Search for the cell housing the specified text and yield its (x, y) center coordinate. 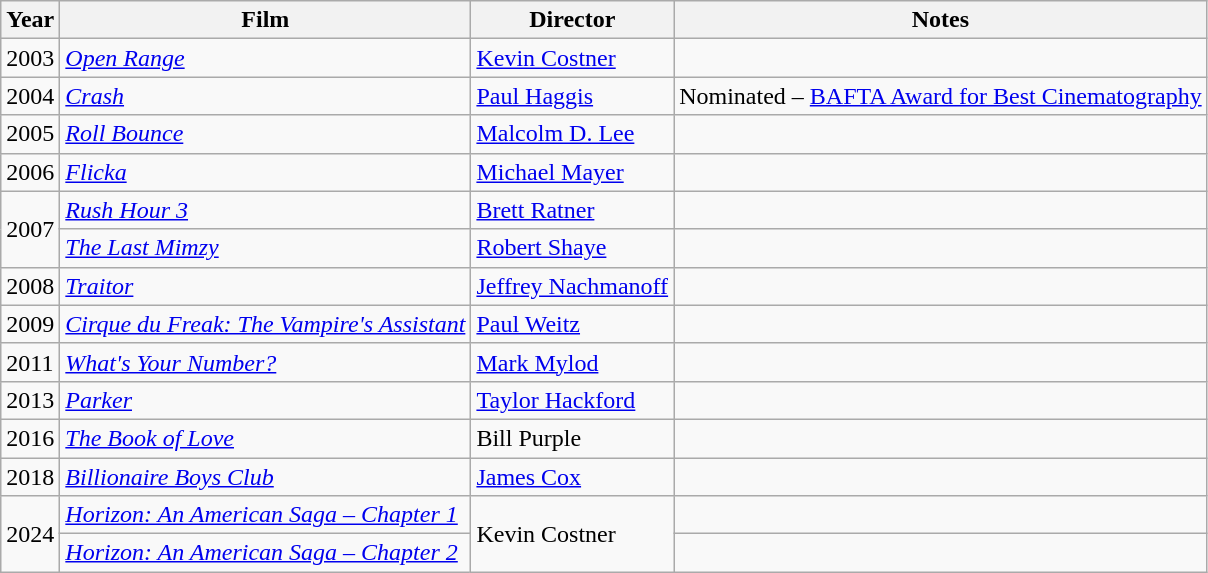
Paul Weitz (572, 324)
Director (572, 20)
2006 (30, 172)
Year (30, 20)
Bill Purple (572, 438)
Paul Haggis (572, 96)
2005 (30, 134)
Flicka (266, 172)
Roll Bounce (266, 134)
Nominated – BAFTA Award for Best Cinematography (941, 96)
Jeffrey Nachmanoff (572, 286)
Horizon: An American Saga – Chapter 2 (266, 553)
2016 (30, 438)
2004 (30, 96)
Film (266, 20)
2018 (30, 477)
2003 (30, 58)
2009 (30, 324)
Open Range (266, 58)
Crash (266, 96)
Mark Mylod (572, 362)
2024 (30, 534)
Malcolm D. Lee (572, 134)
The Last Mimzy (266, 248)
Robert Shaye (572, 248)
Horizon: An American Saga – Chapter 1 (266, 515)
James Cox (572, 477)
2013 (30, 400)
Notes (941, 20)
Parker (266, 400)
Billionaire Boys Club (266, 477)
Taylor Hackford (572, 400)
2007 (30, 229)
Brett Ratner (572, 210)
Michael Mayer (572, 172)
The Book of Love (266, 438)
2008 (30, 286)
2011 (30, 362)
Rush Hour 3 (266, 210)
Cirque du Freak: The Vampire's Assistant (266, 324)
What's Your Number? (266, 362)
Traitor (266, 286)
